Find where the given text appears and provide that cell's center as [X, Y] coordinate. 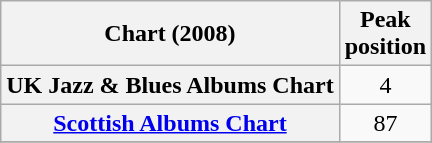
Scottish Albums Chart [170, 123]
Peakposition [385, 34]
UK Jazz & Blues Albums Chart [170, 85]
Chart (2008) [170, 34]
4 [385, 85]
87 [385, 123]
